Detect which cell encompasses the target text, then output its (X, Y) center coordinate. 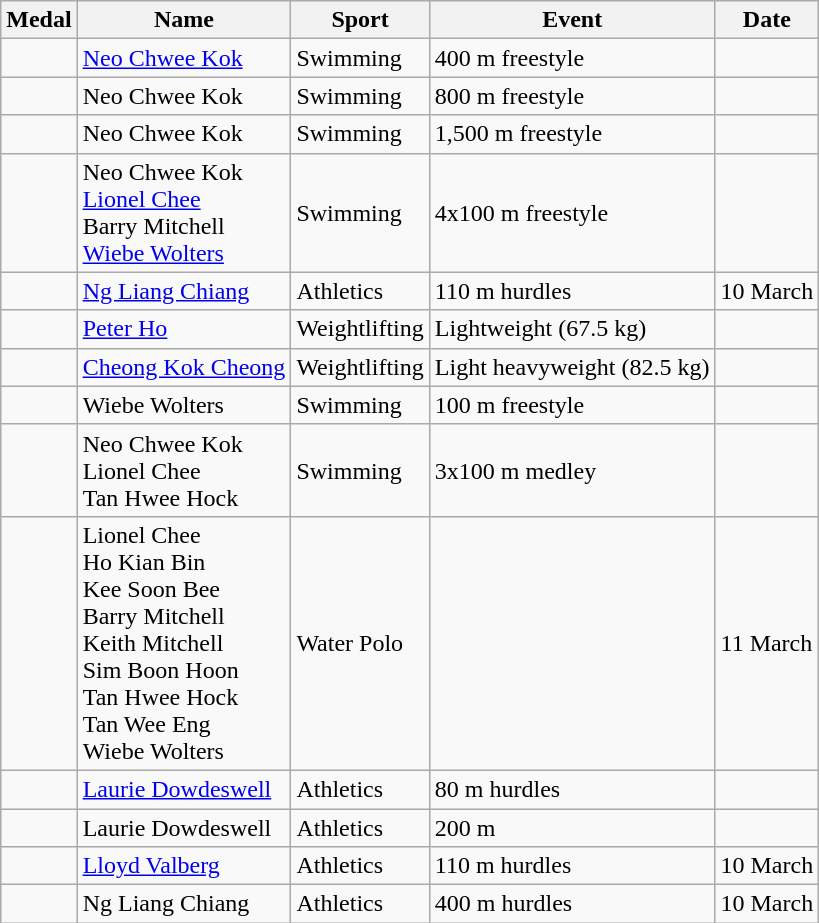
Neo Chwee KokLionel CheeBarry MitchellWiebe Wolters (184, 212)
80 m hurdles (572, 789)
Event (572, 20)
Medal (39, 20)
Peter Ho (184, 329)
200 m (572, 827)
Lionel CheeHo Kian BinKee Soon BeeBarry MitchellKeith MitchellSim Boon HoonTan Hwee HockTan Wee EngWiebe Wolters (184, 643)
1,500 m freestyle (572, 134)
Sport (360, 20)
Cheong Kok Cheong (184, 367)
Neo Chwee KokLionel CheeTan Hwee Hock (184, 470)
4x100 m freestyle (572, 212)
Wiebe Wolters (184, 405)
3x100 m medley (572, 470)
800 m freestyle (572, 96)
400 m hurdles (572, 904)
Lightweight (67.5 kg) (572, 329)
Lloyd Valberg (184, 866)
Light heavyweight (82.5 kg) (572, 367)
100 m freestyle (572, 405)
11 March (767, 643)
Name (184, 20)
Date (767, 20)
Water Polo (360, 643)
400 m freestyle (572, 58)
